Search for the cell housing the specified text and yield its [x, y] center coordinate. 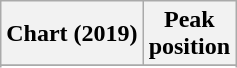
Chart (2019) [72, 34]
Peakposition [189, 34]
